Output the [x, y] coordinate of the center of the cell containing the given text.  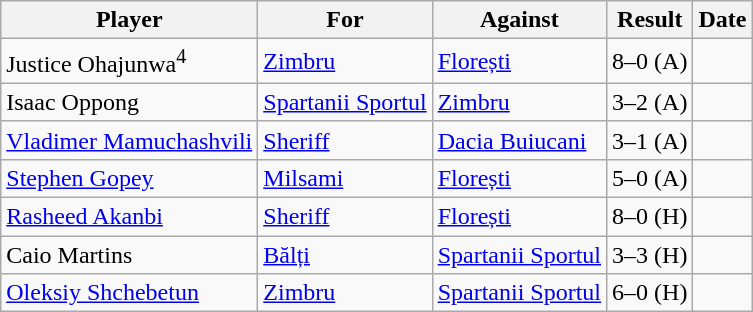
Oleksiy Shchebetun [130, 293]
Justice Ohajunwa4 [130, 62]
3–1 (A) [650, 140]
Caio Martins [130, 255]
Player [130, 20]
Rasheed Akanbi [130, 217]
Date [722, 20]
Against [519, 20]
Stephen Gopey [130, 178]
5–0 (A) [650, 178]
3–3 (H) [650, 255]
Bălți [345, 255]
Vladimer Mamuchashvili [130, 140]
Result [650, 20]
For [345, 20]
8–0 (H) [650, 217]
3–2 (A) [650, 102]
Dacia Buiucani [519, 140]
8–0 (A) [650, 62]
6–0 (H) [650, 293]
Isaac Oppong [130, 102]
Milsami [345, 178]
